Determine the [X, Y] coordinate at the center of the cell enclosing the given text.  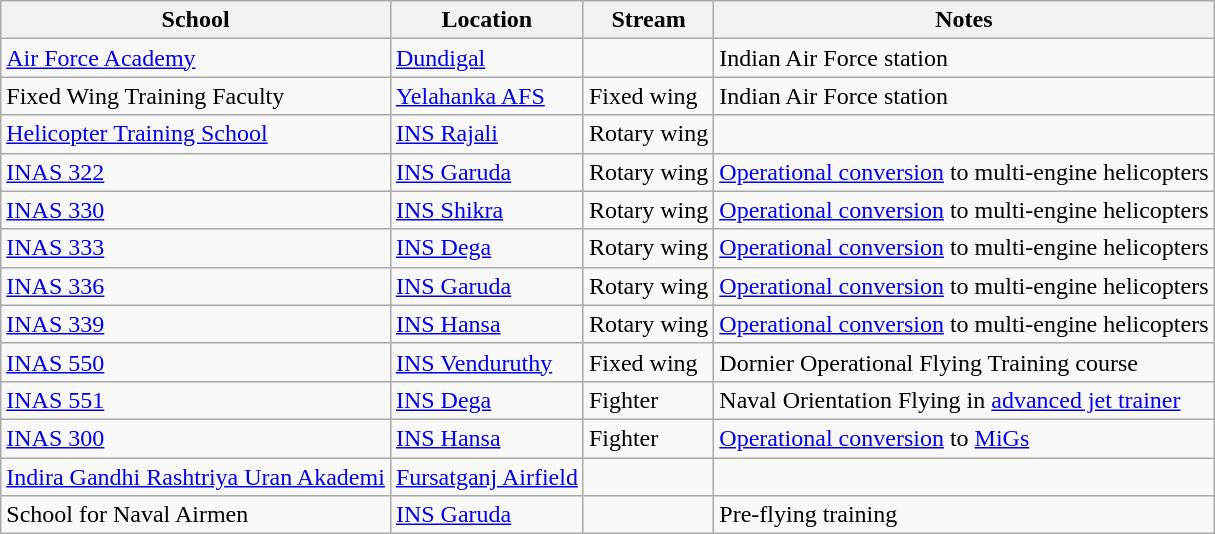
Notes [964, 20]
Fursatganj Airfield [486, 477]
School [196, 20]
INAS 300 [196, 438]
Stream [648, 20]
Helicopter Training School [196, 134]
INS Rajali [486, 134]
INS Shikra [486, 210]
Indira Gandhi Rashtriya Uran Akademi [196, 477]
Operational conversion to MiGs [964, 438]
Dornier Operational Flying Training course [964, 362]
INAS 322 [196, 172]
Naval Orientation Flying in advanced jet trainer [964, 400]
Fixed Wing Training Faculty [196, 96]
Yelahanka AFS [486, 96]
INS Venduruthy [486, 362]
School for Naval Airmen [196, 515]
INAS 330 [196, 210]
Pre-flying training [964, 515]
INAS 551 [196, 400]
Dundigal [486, 58]
INAS 550 [196, 362]
Location [486, 20]
INAS 333 [196, 248]
INAS 339 [196, 324]
Air Force Academy [196, 58]
INAS 336 [196, 286]
